Return the [x, y] coordinate for the center point of the cell that contains the specified text.  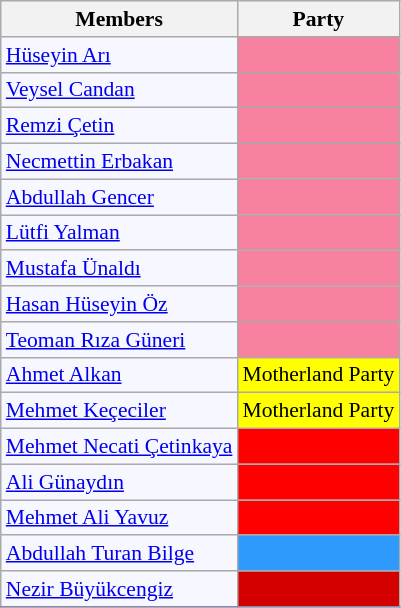
Teoman Rıza Güneri [120, 340]
Mehmet Necati Çetinkaya [120, 447]
Mehmet Keçeciler [120, 411]
Ali Günaydın [120, 482]
Mehmet Ali Yavuz [120, 518]
Members [120, 19]
Hüseyin Arı [120, 55]
Lütfi Yalman [120, 233]
Mustafa Ünaldı [120, 269]
Ahmet Alkan [120, 375]
Necmettin Erbakan [120, 162]
Hasan Hüseyin Öz [120, 304]
Abdullah Gencer [120, 197]
Remzi Çetin [120, 126]
Abdullah Turan Bilge [120, 554]
Party [318, 19]
Veysel Candan [120, 90]
Nezir Büyükcengiz [120, 589]
